From the cell containing the given text, extract its center point as [x, y] coordinate. 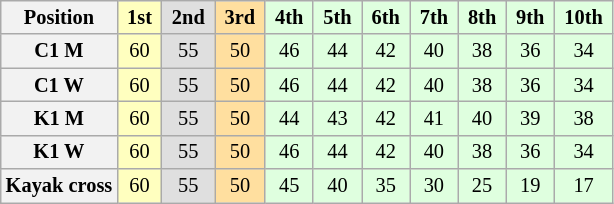
10th [583, 17]
43 [337, 118]
Kayak cross [59, 186]
39 [530, 118]
17 [583, 186]
C1 W [59, 85]
K1 W [59, 152]
9th [530, 17]
3rd [240, 17]
45 [289, 186]
Position [59, 17]
C1 M [59, 51]
35 [386, 186]
41 [434, 118]
2nd [188, 17]
7th [434, 17]
4th [289, 17]
5th [337, 17]
6th [386, 17]
1st [140, 17]
25 [482, 186]
30 [434, 186]
K1 M [59, 118]
19 [530, 186]
8th [482, 17]
